Locate the cell with the specified text and output its [x, y] center coordinate. 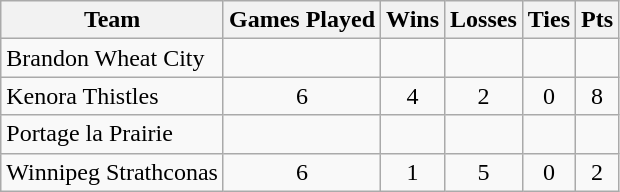
Kenora Thistles [112, 96]
Brandon Wheat City [112, 58]
5 [484, 172]
Losses [484, 20]
Team [112, 20]
8 [598, 96]
Pts [598, 20]
4 [413, 96]
Wins [413, 20]
Games Played [302, 20]
Ties [548, 20]
Winnipeg Strathconas [112, 172]
1 [413, 172]
Portage la Prairie [112, 134]
